Extract the (x, y) coordinate from the center of the cell holding the provided text.  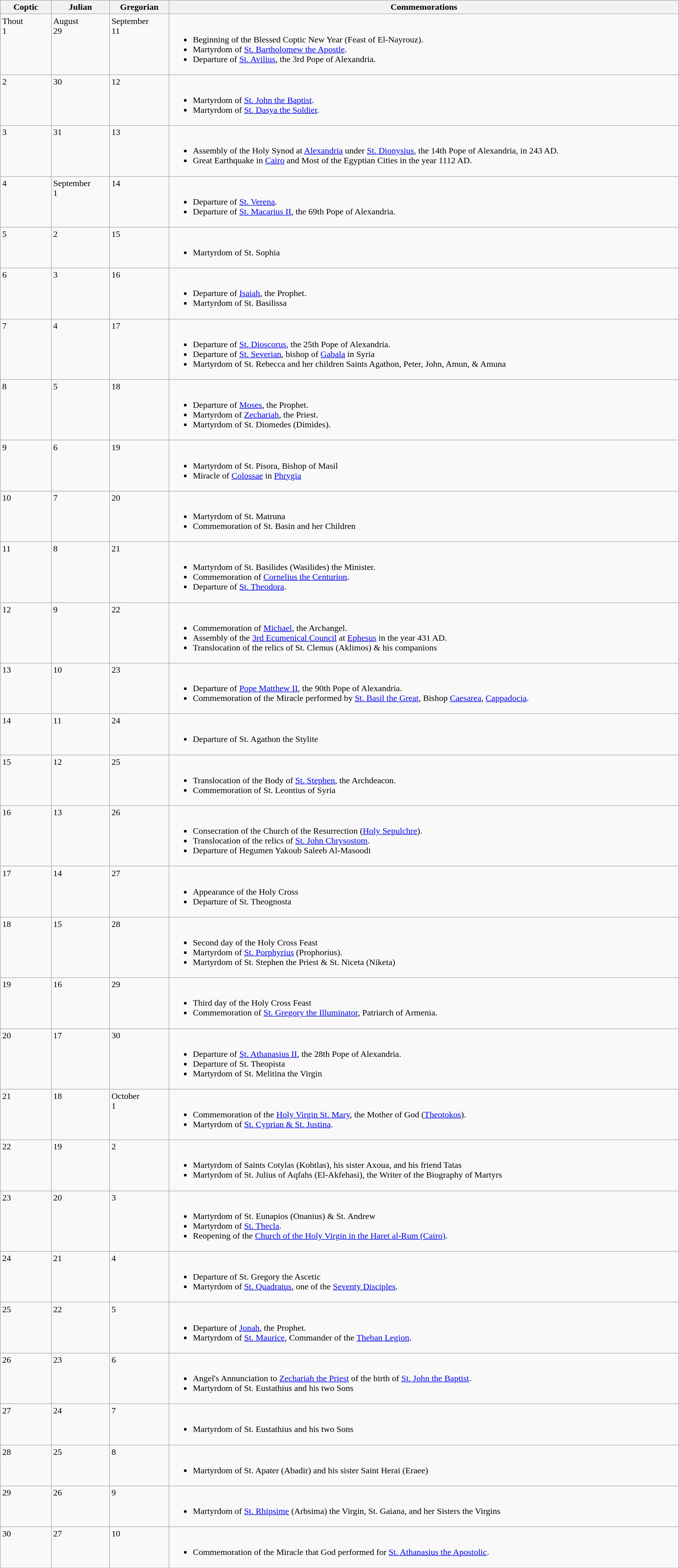
Departure of St. Verena.Departure of St. Macarius II, the 69th Pope of Alexandria. (424, 202)
31 (81, 151)
Martyrdom of St. Pisora, Bishop of MasilMiracle of Colossae in Phrygia (424, 465)
Coptic (26, 7)
September1 (81, 202)
August29 (81, 44)
Martyrdom of St. John the Baptist.Martyrdom of St. Dasya the Soldier. (424, 100)
Commemoration of the Miracle that God performed for St. Athanasius the Apostolic. (424, 1548)
Departure of St. Gregory the AsceticMartyrdom of St. Quadratus, one of the Seventy Disciples. (424, 1277)
Julian (81, 7)
Commemoration of the Holy Virgin St. Mary, the Mother of God (Theotokos).Martyrdom of St. Cyprian & St. Justina. (424, 1115)
Departure of St. Agathon the Stylite (424, 734)
Martyrdom of St. Apater (Abadir) and his sister Saint Herai (Eraee) (424, 1465)
Departure of Isaiah, the Prophet.Martyrdom of St. Basilissa (424, 294)
Martyrdom of St. MatrunaCommemoration of St. Basin and her Children (424, 516)
Martyrdom of St. Eustathius and his two Sons (424, 1424)
Martyrdom of St. Basilides (Wasilides) the Minister.Commemoration of Cornelius the Centurion.Departure of St. Theodora. (424, 572)
Departure of Moses, the Prophet.Martyrdom of Zechariah, the Priest.Martyrdom of St. Diomedes (Dimides). (424, 410)
Appearance of the Holy CrossDeparture of St. Theognosta (424, 892)
Departure of St. Athanasius II, the 28th Pope of Alexandria.Departure of St. TheopistaMartyrdom of St. Melitina the Virgin (424, 1059)
October1 (139, 1115)
Martyrdom of St. Rhipsime (Arbsima) the Virgin, St. Gaiana, and her Sisters the Virgins (424, 1506)
Departure of Jonah, the Prophet.Martyrdom of St. Maurice, Commander of the Theban Legion. (424, 1327)
Martyrdom of St. Sophia (424, 247)
Translocation of the Body of St. Stephen, the Archdeacon.Commemoration of St. Leontius of Syria (424, 780)
Departure of Pope Matthew II, the 90th Pope of Alexandria.Commemoration of the Miracle performed by St. Basil the Great, Bishop Caesarea, Cappadocia. (424, 689)
Third day of the Holy Cross FeastCommemoration of St. Gregory the Illuminator, Patriarch of Armenia. (424, 1003)
Gregorian (139, 7)
Second day of the Holy Cross FeastMartyrdom of St. Porphyrius (Prophorius).Martyrdom of St. Stephen the Priest & St. Niceta (Niketa) (424, 948)
Martyrdom of St. Eunapios (Onanius) & St. AndrewMartyrdom of St. Thecla.Reopening of the Church of the Holy Virgin in the Haret al-Rum (Cairo). (424, 1221)
Angel's Annunciation to Zechariah the Priest of the birth of St. John the Baptist.Martyrdom of St. Eustathius and his two Sons (424, 1378)
Thout1 (26, 44)
Commemorations (424, 7)
September11 (139, 44)
